Capture the cell that displays the provided text and extract its [x, y] central coordinate. 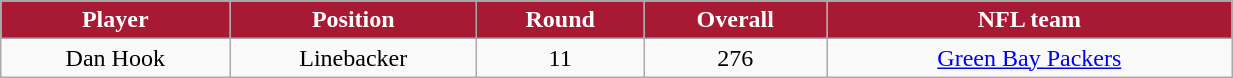
Overall [736, 20]
Player [116, 20]
Round [560, 20]
Dan Hook [116, 58]
Linebacker [354, 58]
NFL team [1030, 20]
Green Bay Packers [1030, 58]
11 [560, 58]
276 [736, 58]
Position [354, 20]
